Scan for the cell matching the given text and deliver its [X, Y] coordinate at center. 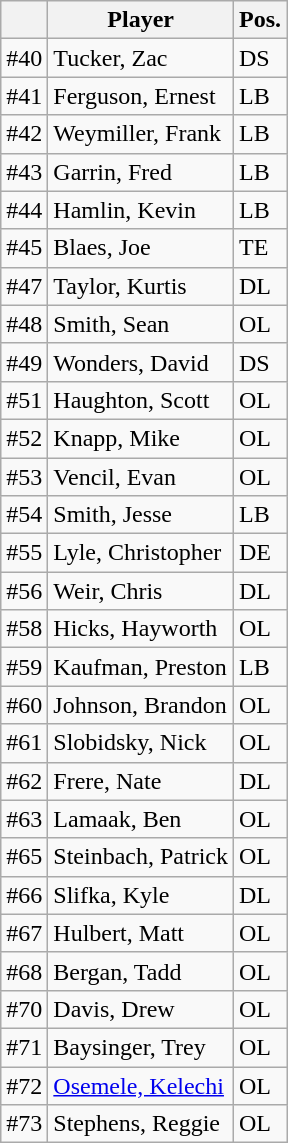
Taylor, Kurtis [141, 286]
Garrin, Fred [141, 172]
#47 [24, 286]
Smith, Jesse [141, 515]
#63 [24, 819]
#45 [24, 248]
#56 [24, 591]
Ferguson, Ernest [141, 96]
#48 [24, 324]
Blaes, Joe [141, 248]
#66 [24, 895]
Slobidsky, Nick [141, 743]
#52 [24, 438]
Bergan, Tadd [141, 971]
TE [260, 248]
#65 [24, 857]
Haughton, Scott [141, 400]
#55 [24, 553]
Smith, Sean [141, 324]
Vencil, Evan [141, 477]
#71 [24, 1047]
Frere, Nate [141, 781]
#49 [24, 362]
#72 [24, 1085]
Kaufman, Preston [141, 667]
Lyle, Christopher [141, 553]
#62 [24, 781]
#58 [24, 629]
Hamlin, Kevin [141, 210]
Hicks, Hayworth [141, 629]
#70 [24, 1009]
#73 [24, 1124]
Osemele, Kelechi [141, 1085]
#41 [24, 96]
Weymiller, Frank [141, 134]
Lamaak, Ben [141, 819]
#61 [24, 743]
Knapp, Mike [141, 438]
#53 [24, 477]
Baysinger, Trey [141, 1047]
#59 [24, 667]
Tucker, Zac [141, 58]
Davis, Drew [141, 1009]
Steinbach, Patrick [141, 857]
Stephens, Reggie [141, 1124]
#42 [24, 134]
DE [260, 553]
#40 [24, 58]
Pos. [260, 20]
Johnson, Brandon [141, 705]
#67 [24, 933]
Hulbert, Matt [141, 933]
#60 [24, 705]
#44 [24, 210]
#43 [24, 172]
Wonders, David [141, 362]
#68 [24, 971]
Weir, Chris [141, 591]
#51 [24, 400]
#54 [24, 515]
Slifka, Kyle [141, 895]
Player [141, 20]
